Search for the cell housing the specified text and yield its (X, Y) center coordinate. 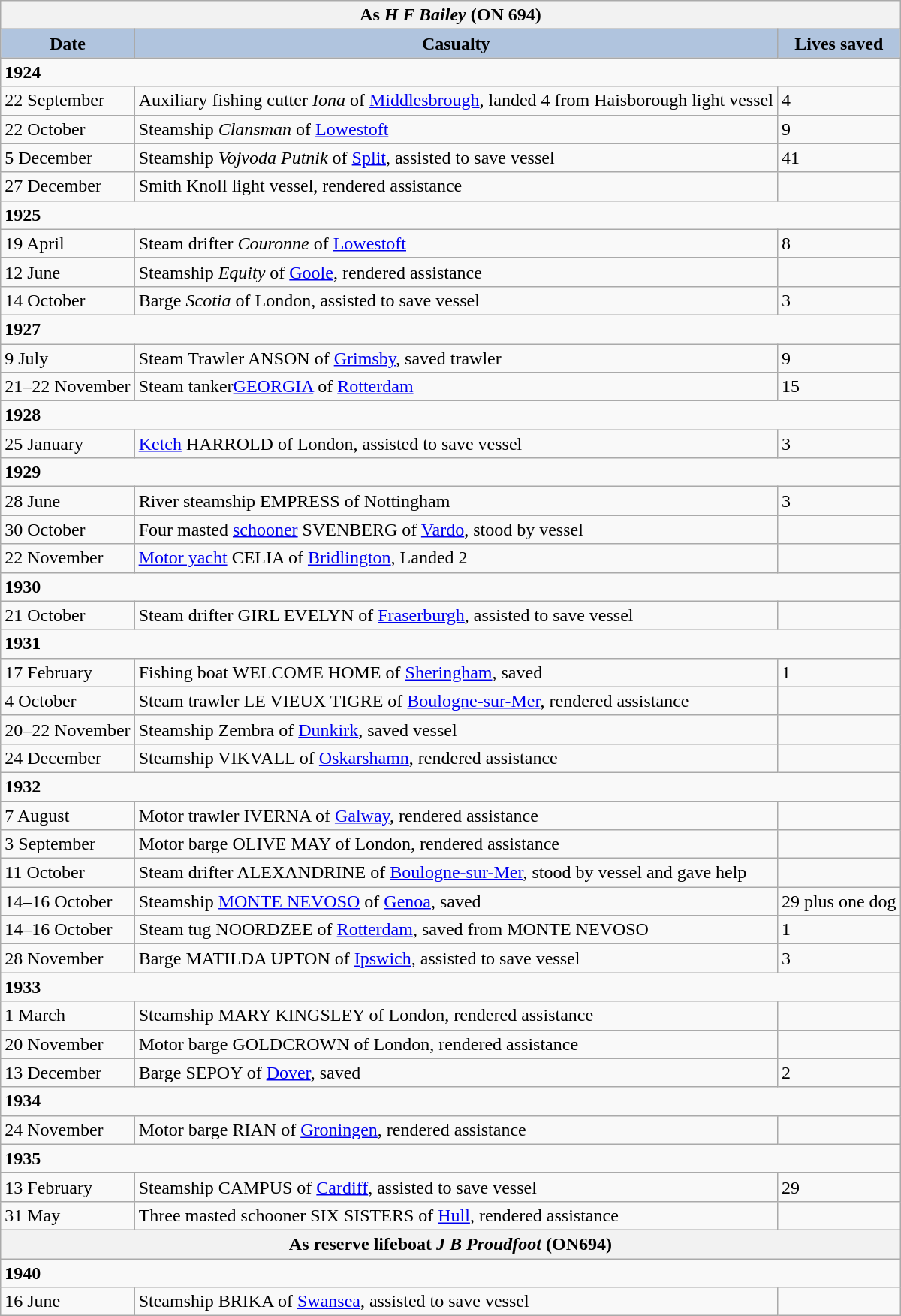
Steam Trawler ANSON of Grimsby, saved trawler (456, 358)
Steam tankerGEORGIA of Rotterdam (456, 387)
21 October (68, 615)
22 September (68, 101)
16 June (68, 1302)
As H F Bailey (ON 694) (450, 15)
Barge Scotia of London, assisted to save vessel (456, 300)
Casualty (456, 44)
1934 (450, 1101)
Lives saved (839, 44)
As reserve lifeboat J B Proudfoot (ON694) (450, 1244)
Date (68, 44)
1940 (450, 1273)
Steam drifter ALEXANDRINE of Boulogne-sur-Mer, stood by vessel and gave help (456, 873)
Steamship Vojvoda Putnik of Split, assisted to save vessel (456, 158)
Fishing boat WELCOME HOME of Sheringham, saved (456, 672)
Motor trawler IVERNA of Galway, rendered assistance (456, 815)
1932 (450, 786)
25 January (68, 444)
1925 (450, 215)
Steamship Clansman of Lowestoft (456, 129)
Motor barge RIAN of Groningen, rendered assistance (456, 1130)
7 August (68, 815)
21–22 November (68, 387)
Steamship CAMPUS of Cardiff, assisted to save vessel (456, 1187)
Steam drifter Couronne of Lowestoft (456, 243)
Motor barge OLIVE MAY of London, rendered assistance (456, 844)
5 December (68, 158)
Motor yacht CELIA of Bridlington, Landed 2 (456, 558)
15 (839, 387)
Steam drifter GIRL EVELYN of Fraserburgh, assisted to save vessel (456, 615)
24 November (68, 1130)
12 June (68, 272)
1933 (450, 987)
Four masted schooner SVENBERG of Vardo, stood by vessel (456, 530)
17 February (68, 672)
3 September (68, 844)
Steamship MONTE NEVOSO of Genoa, saved (456, 901)
27 December (68, 186)
Barge MATILDA UPTON of Ipswich, assisted to save vessel (456, 958)
1 March (68, 1016)
Steam tug NOORDZEE of Rotterdam, saved from MONTE NEVOSO (456, 930)
22 November (68, 558)
1927 (450, 329)
30 October (68, 530)
Steamship MARY KINGSLEY of London, rendered assistance (456, 1016)
Steamship Equity of Goole, rendered assistance (456, 272)
Ketch HARROLD of London, assisted to save vessel (456, 444)
4 (839, 101)
13 December (68, 1073)
Steamship VIKVALL of Oskarshamn, rendered assistance (456, 758)
1931 (450, 644)
24 December (68, 758)
14 October (68, 300)
Steamship Zembra of Dunkirk, saved vessel (456, 729)
29 plus one dog (839, 901)
20 November (68, 1044)
Steam trawler LE VIEUX TIGRE of Boulogne-sur-Mer, rendered assistance (456, 701)
1935 (450, 1158)
19 April (68, 243)
13 February (68, 1187)
1928 (450, 415)
2 (839, 1073)
11 October (68, 873)
Motor barge GOLDCROWN of London, rendered assistance (456, 1044)
29 (839, 1187)
Barge SEPOY of Dover, saved (456, 1073)
28 November (68, 958)
Steamship BRIKA of Swansea, assisted to save vessel (456, 1302)
41 (839, 158)
Smith Knoll light vessel, rendered assistance (456, 186)
Auxiliary fishing cutter Iona of Middlesbrough, landed 4 from Haisborough light vessel (456, 101)
4 October (68, 701)
20–22 November (68, 729)
31 May (68, 1215)
9 July (68, 358)
1924 (450, 72)
28 June (68, 501)
8 (839, 243)
22 October (68, 129)
1930 (450, 587)
1929 (450, 472)
River steamship EMPRESS of Nottingham (456, 501)
Three masted schooner SIX SISTERS of Hull, rendered assistance (456, 1215)
